Capture the cell that displays the provided text and extract its (X, Y) central coordinate. 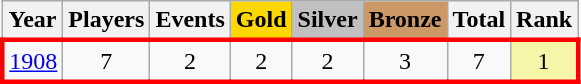
Gold (261, 21)
Silver (328, 21)
3 (405, 60)
Rank (544, 21)
1 (544, 60)
Players (106, 21)
1908 (32, 60)
Year (32, 21)
Events (190, 21)
Bronze (405, 21)
Total (479, 21)
